Scan for the cell matching the given text and deliver its [X, Y] coordinate at center. 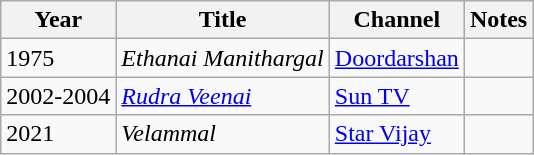
2002-2004 [58, 96]
Velammal [223, 134]
2021 [58, 134]
Sun TV [396, 96]
Title [223, 20]
1975 [58, 58]
Rudra Veenai [223, 96]
Doordarshan [396, 58]
Ethanai Manithargal [223, 58]
Channel [396, 20]
Notes [498, 20]
Star Vijay [396, 134]
Year [58, 20]
